Identify which cell holds the provided text, then report its [X, Y] central coordinate. 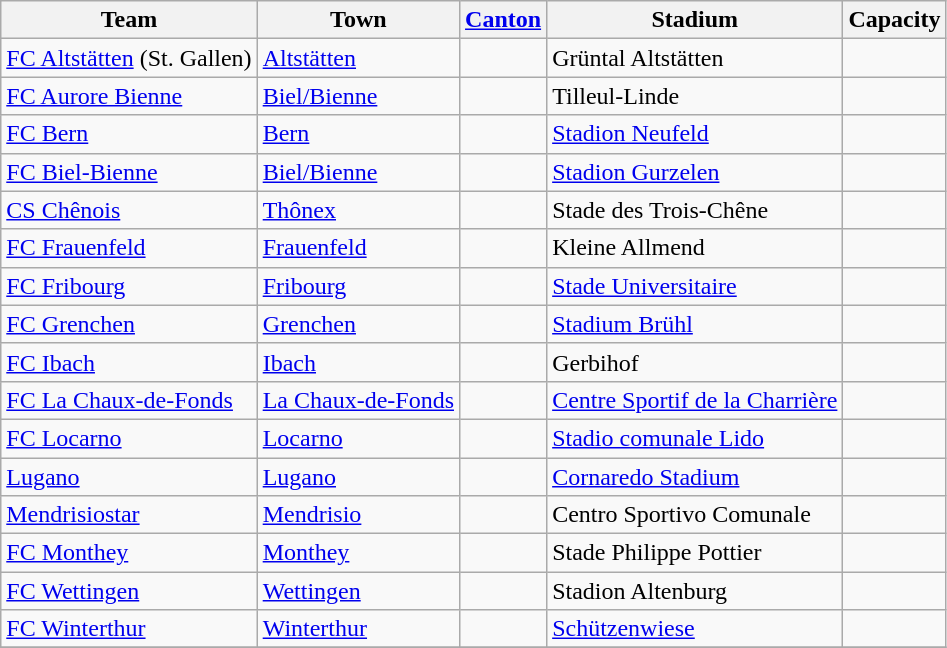
Grüntal Altstätten [695, 58]
Town [358, 20]
Wettingen [358, 591]
Thônex [358, 210]
FC Wettingen [129, 591]
FC Altstätten (St. Gallen) [129, 58]
Grenchen [358, 324]
FC Monthey [129, 553]
Stadium Brühl [695, 324]
Stadion Gurzelen [695, 172]
Capacity [894, 20]
Cornaredo Stadium [695, 477]
FC Fribourg [129, 286]
Canton [504, 20]
Tilleul-Linde [695, 96]
Altstätten [358, 58]
Ibach [358, 362]
Stadion Neufeld [695, 134]
Team [129, 20]
Winterthur [358, 629]
FC Locarno [129, 438]
Monthey [358, 553]
Stadium [695, 20]
Centro Sportivo Comunale [695, 515]
La Chaux-de-Fonds [358, 400]
Stadio comunale Lido [695, 438]
Schützenwiese [695, 629]
FC Ibach [129, 362]
FC Biel-Bienne [129, 172]
FC Aurore Bienne [129, 96]
FC Winterthur [129, 629]
CS Chênois [129, 210]
Fribourg [358, 286]
Kleine Allmend [695, 248]
Stadion Altenburg [695, 591]
Mendrisiostar [129, 515]
FC Grenchen [129, 324]
Stade des Trois-Chêne [695, 210]
Frauenfeld [358, 248]
Gerbihof [695, 362]
Stade Philippe Pottier [695, 553]
FC La Chaux-de-Fonds [129, 400]
Stade Universitaire [695, 286]
FC Bern [129, 134]
Centre Sportif de la Charrière [695, 400]
Mendrisio [358, 515]
Bern [358, 134]
FC Frauenfeld [129, 248]
Locarno [358, 438]
